Capture the cell that displays the provided text and extract its (X, Y) central coordinate. 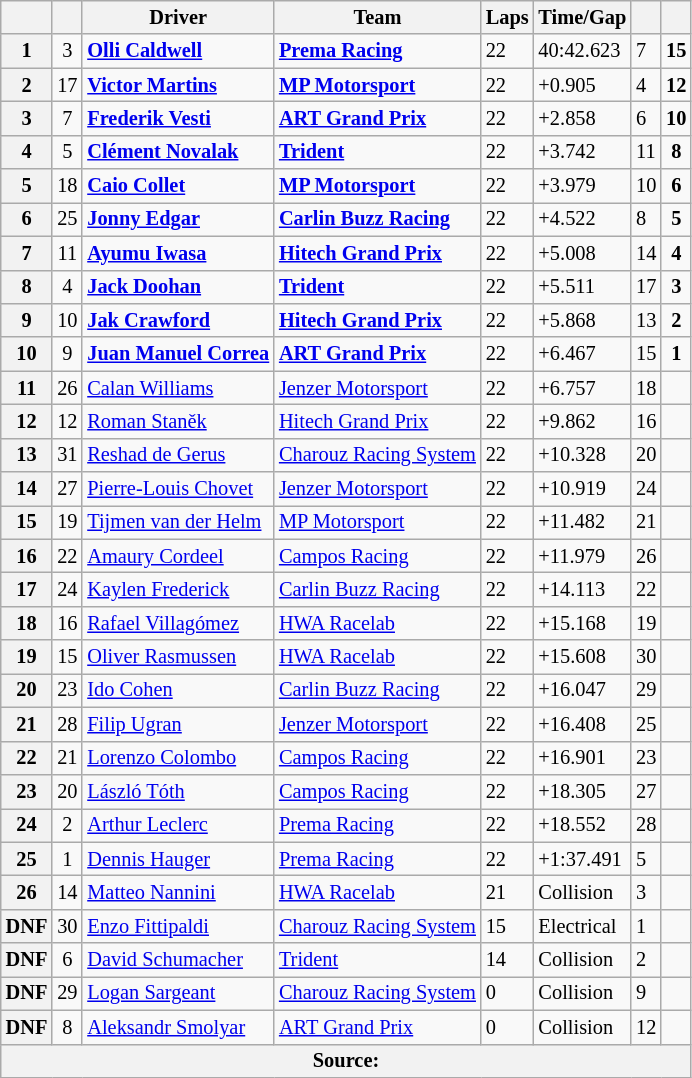
László Tóth (178, 791)
Reshad de Gerus (178, 455)
Dennis Hauger (178, 859)
+15.608 (583, 657)
+10.328 (583, 455)
+15.168 (583, 623)
Arthur Leclerc (178, 825)
Aleksandr Smolyar (178, 1027)
Calan Williams (178, 388)
Jonny Edgar (178, 219)
Logan Sargeant (178, 993)
Source: (346, 1061)
+16.901 (583, 758)
+6.757 (583, 388)
+5.511 (583, 287)
Time/Gap (583, 17)
Electrical (583, 926)
+3.979 (583, 186)
Tijmen van der Helm (178, 522)
Laps (508, 17)
+16.408 (583, 724)
+2.858 (583, 118)
40:42.623 (583, 51)
+10.919 (583, 489)
Pierre-Louis Chovet (178, 489)
Frederik Vesti (178, 118)
+18.305 (583, 791)
+1:37.491 (583, 859)
Team (378, 17)
Ayumu Iwasa (178, 253)
Lorenzo Colombo (178, 758)
+11.979 (583, 556)
Enzo Fittipaldi (178, 926)
+4.522 (583, 219)
Caio Collet (178, 186)
+0.905 (583, 85)
Jak Crawford (178, 320)
David Schumacher (178, 960)
+9.862 (583, 421)
+6.467 (583, 354)
Juan Manuel Correa (178, 354)
Jack Doohan (178, 287)
+14.113 (583, 589)
+3.742 (583, 152)
Victor Martins (178, 85)
Kaylen Frederick (178, 589)
Amaury Cordeel (178, 556)
Roman Staněk (178, 421)
+11.482 (583, 522)
Ido Cohen (178, 690)
+5.008 (583, 253)
31 (67, 455)
Matteo Nannini (178, 892)
+18.552 (583, 825)
Oliver Rasmussen (178, 657)
Rafael Villagómez (178, 623)
+5.868 (583, 320)
Filip Ugran (178, 724)
Olli Caldwell (178, 51)
+16.047 (583, 690)
Driver (178, 17)
Clément Novalak (178, 152)
